Find where the given text appears and provide that cell's center as (x, y) coordinate. 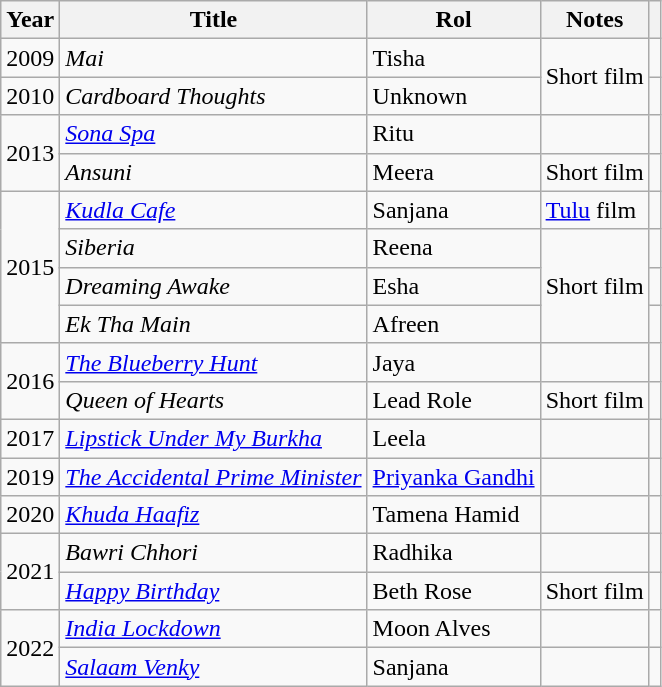
Sona Spa (214, 134)
Beth Rose (454, 591)
Ritu (454, 134)
2022 (30, 648)
Salaam Venky (214, 667)
Jaya (454, 362)
Reena (454, 248)
2015 (30, 267)
The Blueberry Hunt (214, 362)
2017 (30, 438)
Radhika (454, 553)
2020 (30, 515)
2021 (30, 572)
Siberia (214, 248)
Khuda Haafiz (214, 515)
Meera (454, 172)
Lipstick Under My Burkha (214, 438)
Priyanka Gandhi (454, 477)
Lead Role (454, 400)
Tisha (454, 58)
Happy Birthday (214, 591)
Queen of Hearts (214, 400)
Tamena Hamid (454, 515)
2010 (30, 96)
2019 (30, 477)
Unknown (454, 96)
Afreen (454, 324)
Tulu film (594, 210)
Ansuni (214, 172)
Notes (594, 20)
Cardboard Thoughts (214, 96)
Ek Tha Main (214, 324)
Moon Alves (454, 629)
Year (30, 20)
Dreaming Awake (214, 286)
Kudla Cafe (214, 210)
Rol (454, 20)
Mai (214, 58)
The Accidental Prime Minister (214, 477)
2016 (30, 381)
2013 (30, 153)
Leela (454, 438)
Title (214, 20)
India Lockdown (214, 629)
2009 (30, 58)
Esha (454, 286)
Bawri Chhori (214, 553)
